Return (x, y) of the center of cell containing provided text 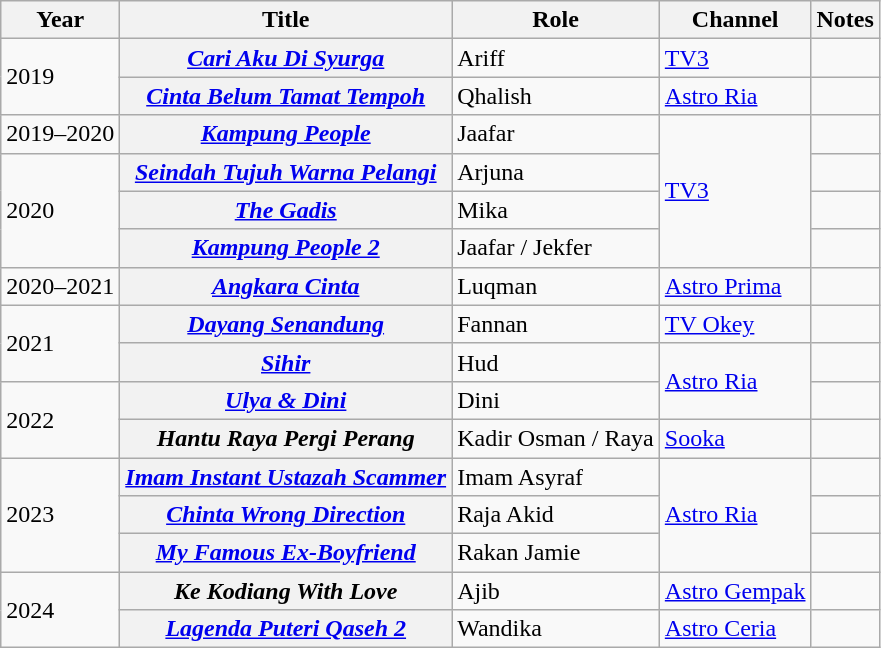
Mika (556, 210)
Hantu Raya Pergi Perang (286, 438)
Cinta Belum Tamat Tempoh (286, 96)
Sooka (735, 438)
Chinta Wrong Direction (286, 515)
Dini (556, 400)
Kampung People (286, 134)
Astro Ceria (735, 629)
Wandika (556, 629)
Kampung People 2 (286, 248)
Seindah Tujuh Warna Pelangi (286, 172)
Lagenda Puteri Qaseh 2 (286, 629)
2020–2021 (60, 286)
Angkara Cinta (286, 286)
Notes (845, 20)
Ulya & Dini (286, 400)
Ajib (556, 591)
2024 (60, 610)
2019–2020 (60, 134)
Hud (556, 362)
The Gadis (286, 210)
Cari Aku Di Syurga (286, 58)
Title (286, 20)
2019 (60, 77)
TV Okey (735, 324)
Imam Instant Ustazah Scammer (286, 477)
Luqman (556, 286)
Role (556, 20)
Jaafar (556, 134)
Arjuna (556, 172)
Qhalish (556, 96)
Sihir (286, 362)
Rakan Jamie (556, 553)
Kadir Osman / Raya (556, 438)
Dayang Senandung (286, 324)
Fannan (556, 324)
Astro Gempak (735, 591)
2021 (60, 343)
My Famous Ex-Boyfriend (286, 553)
Ke Kodiang With Love (286, 591)
2020 (60, 210)
Ariff (556, 58)
Raja Akid (556, 515)
Astro Prima (735, 286)
Year (60, 20)
Imam Asyraf (556, 477)
2023 (60, 515)
2022 (60, 419)
Jaafar / Jekfer (556, 248)
Channel (735, 20)
